Search for the cell housing the specified text and yield its (x, y) center coordinate. 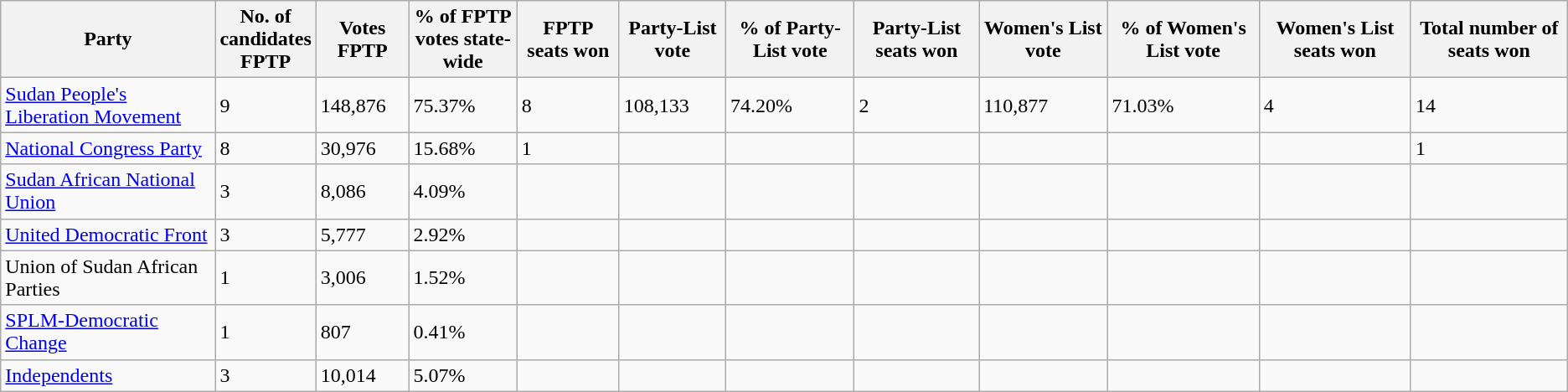
9 (266, 106)
71.03% (1183, 106)
14 (1489, 106)
30,976 (362, 148)
Sudan African National Union (108, 191)
Party (108, 39)
2 (916, 106)
% of Women's List vote (1183, 39)
148,876 (362, 106)
National Congress Party (108, 148)
1.52% (462, 278)
United Democratic Front (108, 235)
5,777 (362, 235)
74.20% (791, 106)
Women's List seats won (1335, 39)
% of FPTPvotes state-wide (462, 39)
Total number of seats won (1489, 39)
Party-List vote (672, 39)
5.07% (462, 375)
108,133 (672, 106)
Votes FPTP (362, 39)
Women's List vote (1044, 39)
% of Party-List vote (791, 39)
Party-List seats won (916, 39)
4 (1335, 106)
Sudan People's Liberation Movement (108, 106)
15.68% (462, 148)
4.09% (462, 191)
110,877 (1044, 106)
Union of Sudan African Parties (108, 278)
0.41% (462, 332)
No. ofcandidatesFPTP (266, 39)
Independents (108, 375)
8,086 (362, 191)
SPLM-Democratic Change (108, 332)
2.92% (462, 235)
10,014 (362, 375)
3,006 (362, 278)
FPTP seats won (568, 39)
75.37% (462, 106)
807 (362, 332)
